From the cell containing the given text, extract its center point as (X, Y) coordinate. 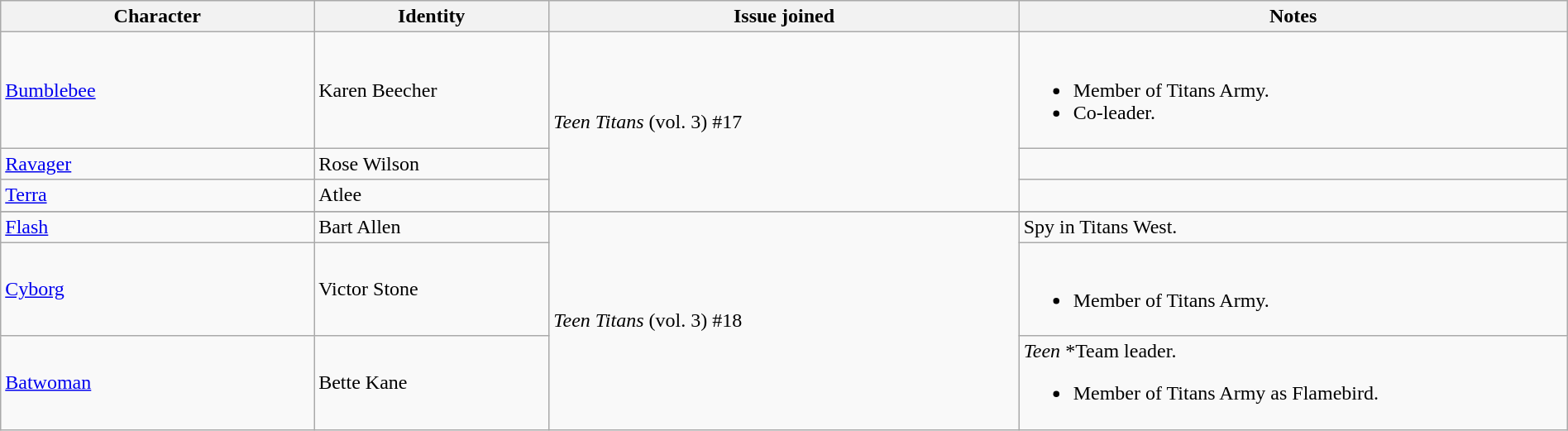
Teen Titans (vol. 3) #18 (784, 320)
Bette Kane (432, 382)
Cyborg (157, 290)
Victor Stone (432, 290)
Karen Beecher (432, 90)
Bart Allen (432, 227)
Notes (1293, 17)
Ravager (157, 164)
Issue joined (784, 17)
Batwoman (157, 382)
Bumblebee (157, 90)
Character (157, 17)
Flash (157, 227)
Spy in Titans West. (1293, 227)
Member of Titans Army.Co-leader. (1293, 90)
Member of Titans Army. (1293, 290)
Rose Wilson (432, 164)
Identity (432, 17)
Teen *Team leader.Member of Titans Army as Flamebird. (1293, 382)
Atlee (432, 195)
Terra (157, 195)
Teen Titans (vol. 3) #17 (784, 122)
